From the cell containing the given text, extract its center point as [x, y] coordinate. 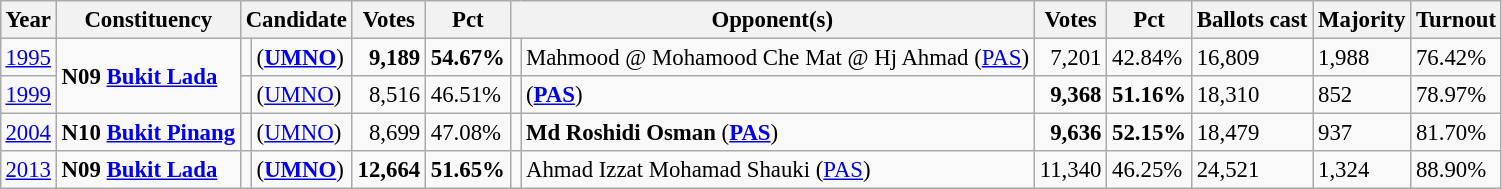
42.84% [1150, 57]
Constituency [148, 20]
9,636 [1070, 133]
8,699 [388, 133]
18,310 [1252, 95]
88.90% [1456, 170]
12,664 [388, 170]
78.97% [1456, 95]
9,368 [1070, 95]
Ahmad Izzat Mohamad Shauki (PAS) [778, 170]
76.42% [1456, 57]
47.08% [468, 133]
1,324 [1362, 170]
(PAS) [778, 95]
Mahmood @ Mohamood Che Mat @ Hj Ahmad (PAS) [778, 57]
24,521 [1252, 170]
1999 [28, 95]
2013 [28, 170]
Ballots cast [1252, 20]
N10 Bukit Pinang [148, 133]
1,988 [1362, 57]
Candidate [296, 20]
51.65% [468, 170]
Md Roshidi Osman (PAS) [778, 133]
937 [1362, 133]
52.15% [1150, 133]
1995 [28, 57]
Year [28, 20]
81.70% [1456, 133]
46.25% [1150, 170]
7,201 [1070, 57]
Opponent(s) [772, 20]
11,340 [1070, 170]
852 [1362, 95]
54.67% [468, 57]
9,189 [388, 57]
46.51% [468, 95]
18,479 [1252, 133]
8,516 [388, 95]
16,809 [1252, 57]
Majority [1362, 20]
Turnout [1456, 20]
51.16% [1150, 95]
2004 [28, 133]
